Return [x, y] of the center of cell containing provided text 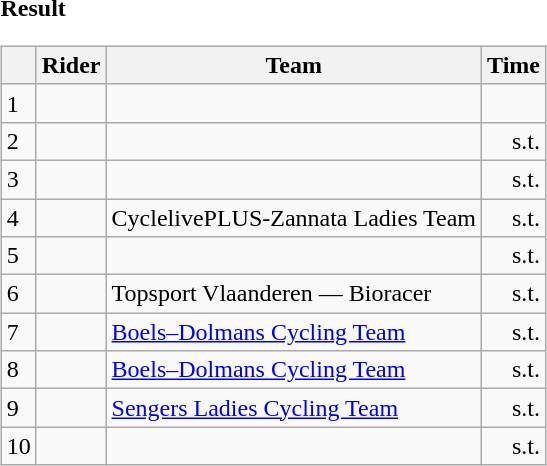
CyclelivePLUS-Zannata Ladies Team [294, 217]
2 [18, 141]
5 [18, 256]
6 [18, 294]
Topsport Vlaanderen — Bioracer [294, 294]
Rider [71, 65]
1 [18, 103]
9 [18, 408]
10 [18, 446]
Time [514, 65]
4 [18, 217]
3 [18, 179]
Team [294, 65]
8 [18, 370]
7 [18, 332]
Sengers Ladies Cycling Team [294, 408]
